Locate the cell with the specified text and output its (x, y) center coordinate. 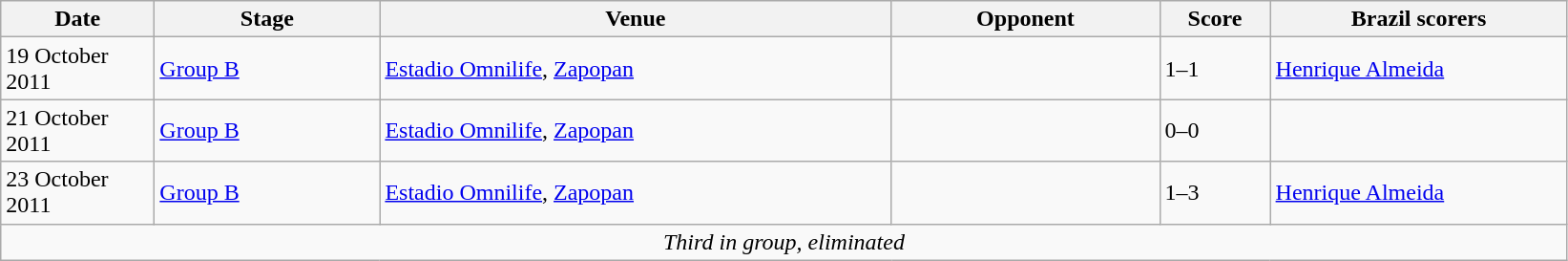
19 October 2011 (78, 69)
Date (78, 19)
Brazil scorers (1418, 19)
Score (1215, 19)
Stage (267, 19)
1–1 (1215, 69)
Venue (636, 19)
0–0 (1215, 130)
Third in group, eliminated (784, 242)
Opponent (1025, 19)
23 October 2011 (78, 193)
21 October 2011 (78, 130)
1–3 (1215, 193)
